Extract the (X, Y) coordinate from the center of the cell holding the provided text.  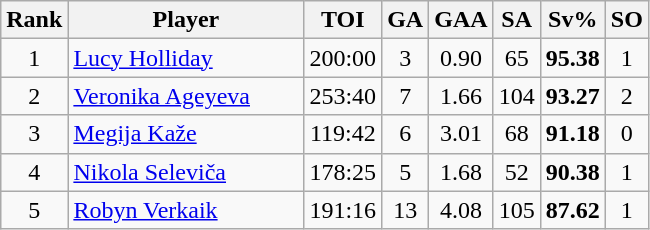
87.62 (572, 210)
Lucy Holliday (186, 58)
1.68 (461, 172)
90.38 (572, 172)
4 (34, 172)
93.27 (572, 96)
SA (516, 20)
95.38 (572, 58)
13 (406, 210)
3.01 (461, 134)
Sv% (572, 20)
200:00 (343, 58)
Rank (34, 20)
7 (406, 96)
Player (186, 20)
91.18 (572, 134)
TOI (343, 20)
68 (516, 134)
4.08 (461, 210)
119:42 (343, 134)
104 (516, 96)
105 (516, 210)
65 (516, 58)
Megija Kaže (186, 134)
SO (626, 20)
6 (406, 134)
253:40 (343, 96)
Veronika Ageyeva (186, 96)
0.90 (461, 58)
52 (516, 172)
Robyn Verkaik (186, 210)
1.66 (461, 96)
191:16 (343, 210)
178:25 (343, 172)
0 (626, 134)
GA (406, 20)
GAA (461, 20)
Nikola Seleviča (186, 172)
